Locate the cell with the specified text and output its [X, Y] center coordinate. 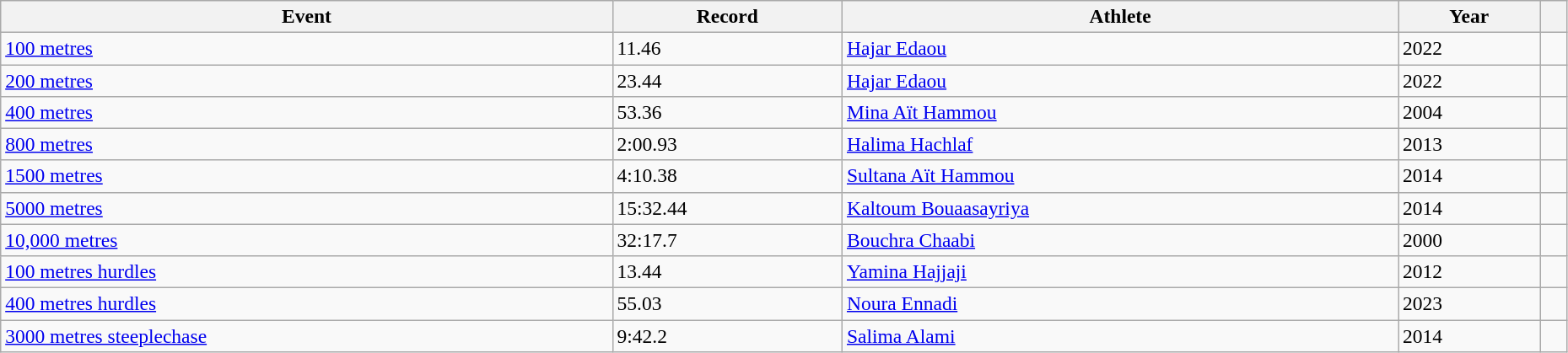
2012 [1469, 271]
1500 metres [307, 176]
55.03 [727, 303]
2023 [1469, 303]
200 metres [307, 80]
Year [1469, 16]
Athlete [1120, 16]
Mina Aït Hammou [1120, 112]
Sultana Aït Hammou [1120, 176]
2004 [1469, 112]
800 metres [307, 144]
15:32.44 [727, 208]
Noura Ennadi [1120, 303]
4:10.38 [727, 176]
Yamina Hajjaji [1120, 271]
53.36 [727, 112]
13.44 [727, 271]
Record [727, 16]
10,000 metres [307, 240]
2:00.93 [727, 144]
100 metres hurdles [307, 271]
Salima Alami [1120, 335]
Halima Hachlaf [1120, 144]
9:42.2 [727, 335]
100 metres [307, 48]
Kaltoum Bouaasayriya [1120, 208]
3000 metres steeplechase [307, 335]
400 metres [307, 112]
11.46 [727, 48]
32:17.7 [727, 240]
Event [307, 16]
23.44 [727, 80]
400 metres hurdles [307, 303]
2000 [1469, 240]
2013 [1469, 144]
5000 metres [307, 208]
Bouchra Chaabi [1120, 240]
